Output the (X, Y) coordinate of the center of the cell containing the given text.  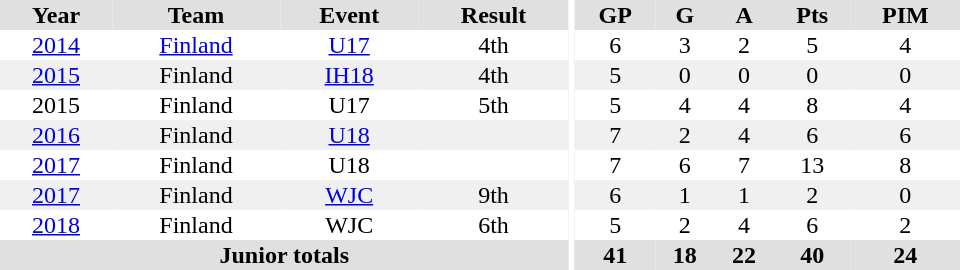
40 (812, 255)
GP (615, 15)
Result (493, 15)
Event (349, 15)
Year (56, 15)
24 (906, 255)
2018 (56, 225)
Pts (812, 15)
5th (493, 105)
6th (493, 225)
3 (684, 45)
22 (744, 255)
IH18 (349, 75)
13 (812, 165)
2016 (56, 135)
2014 (56, 45)
Junior totals (284, 255)
PIM (906, 15)
18 (684, 255)
A (744, 15)
Team (196, 15)
9th (493, 195)
G (684, 15)
41 (615, 255)
